For the text-containing cell, return its midpoint in [X, Y] coordinate format. 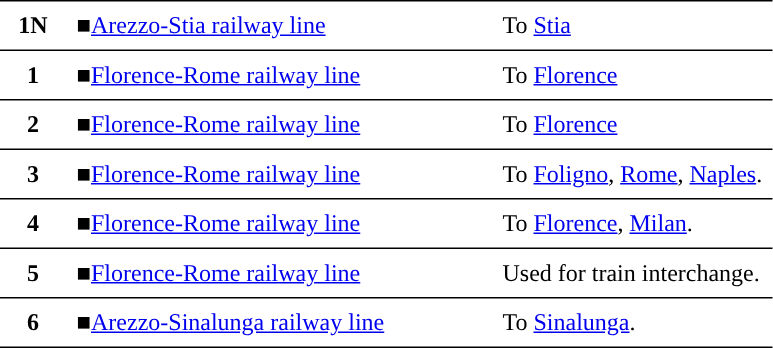
■Arezzo-Sinalunga railway line [279, 323]
1N [33, 26]
Used for train interchange. [632, 273]
4 [33, 224]
3 [33, 174]
1 [33, 75]
5 [33, 273]
To Sinalunga. [632, 323]
■Arezzo-Stia railway line [279, 26]
To Florence, Milan. [632, 224]
6 [33, 323]
To Stia [632, 26]
2 [33, 125]
To Foligno, Rome, Naples. [632, 174]
